Return [x, y] of the center of cell containing provided text 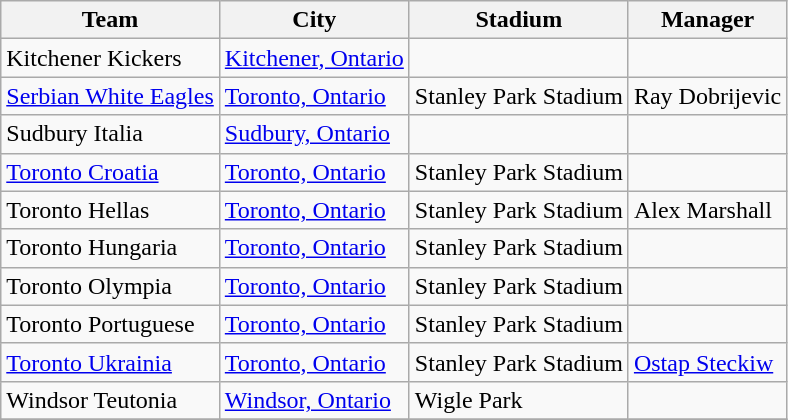
Windsor Teutonia [110, 400]
Toronto Portuguese [110, 324]
Ostap Steckiw [707, 362]
Kitchener, Ontario [314, 58]
Manager [707, 20]
Sudbury, Ontario [314, 134]
City [314, 20]
Windsor, Ontario [314, 400]
Sudbury Italia [110, 134]
Toronto Ukrainia [110, 362]
Serbian White Eagles [110, 96]
Ray Dobrijevic [707, 96]
Toronto Hungaria [110, 248]
Toronto Croatia [110, 172]
Kitchener Kickers [110, 58]
Stadium [518, 20]
Alex Marshall [707, 210]
Toronto Olympia [110, 286]
Team [110, 20]
Wigle Park [518, 400]
Toronto Hellas [110, 210]
